Identify which cell holds the provided text, then report its (x, y) central coordinate. 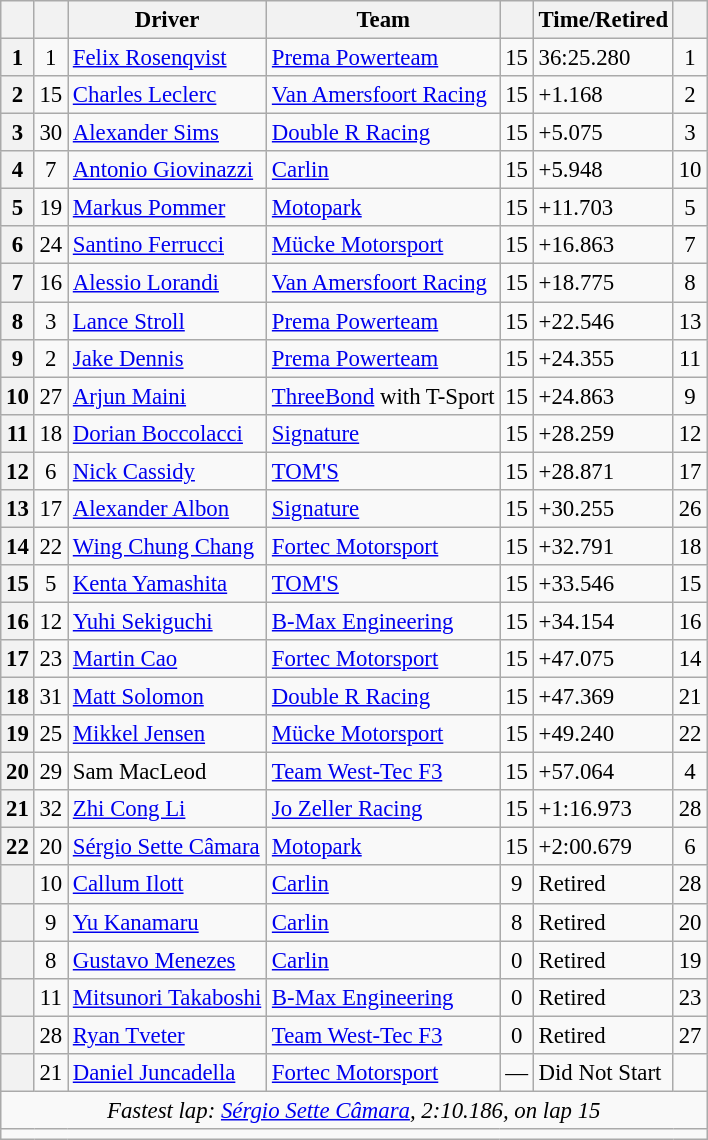
+32.791 (603, 546)
Sérgio Sette Câmara (168, 847)
Zhi Cong Li (168, 809)
31 (50, 697)
+47.369 (603, 697)
+57.064 (603, 772)
+22.546 (603, 321)
Kenta Yamashita (168, 584)
Gustavo Menezes (168, 960)
+28.871 (603, 471)
Martin Cao (168, 659)
Charles Leclerc (168, 95)
Dorian Boccolacci (168, 433)
+2:00.679 (603, 847)
+1:16.973 (603, 809)
Matt Solomon (168, 697)
+16.863 (603, 245)
24 (50, 245)
+28.259 (603, 433)
+11.703 (603, 208)
Santino Ferrucci (168, 245)
Team (384, 20)
Sam MacLeod (168, 772)
Jo Zeller Racing (384, 809)
Driver (168, 20)
+5.948 (603, 170)
30 (50, 133)
Yu Kanamaru (168, 922)
Alexander Sims (168, 133)
Nick Cassidy (168, 471)
+33.546 (603, 584)
Wing Chung Chang (168, 546)
+1.168 (603, 95)
Time/Retired (603, 20)
Fastest lap: Sérgio Sette Câmara, 2:10.186, on lap 15 (354, 1110)
+49.240 (603, 734)
Mikkel Jensen (168, 734)
+30.255 (603, 509)
Antonio Giovinazzi (168, 170)
36:25.280 (603, 58)
Did Not Start (603, 1073)
32 (50, 809)
+5.075 (603, 133)
Felix Rosenqvist (168, 58)
Alexander Albon (168, 509)
29 (50, 772)
— (516, 1073)
Ryan Tveter (168, 1035)
+24.355 (603, 358)
+18.775 (603, 283)
Jake Dennis (168, 358)
26 (690, 509)
+47.075 (603, 659)
Arjun Maini (168, 396)
Yuhi Sekiguchi (168, 621)
ThreeBond with T-Sport (384, 396)
+34.154 (603, 621)
Daniel Juncadella (168, 1073)
25 (50, 734)
Lance Stroll (168, 321)
Mitsunori Takaboshi (168, 997)
Callum Ilott (168, 885)
+24.863 (603, 396)
Alessio Lorandi (168, 283)
Markus Pommer (168, 208)
